Search for the cell housing the specified text and yield its (X, Y) center coordinate. 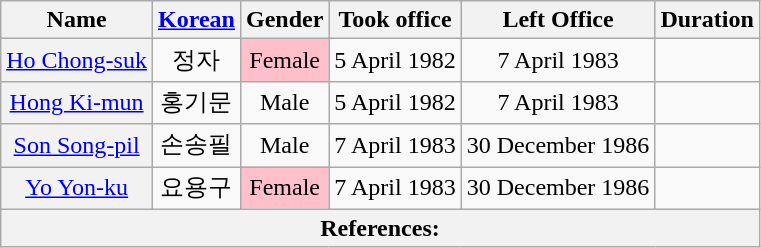
Duration (707, 20)
Son Song-pil (77, 146)
요용구 (196, 188)
Ho Chong-suk (77, 60)
Korean (196, 20)
References: (380, 228)
Yo Yon-ku (77, 188)
정자 (196, 60)
Left Office (558, 20)
Name (77, 20)
Took office (395, 20)
Hong Ki-mun (77, 102)
홍기문 (196, 102)
Gender (284, 20)
손송필 (196, 146)
